Determine the (X, Y) coordinate at the center of the cell enclosing the given text.  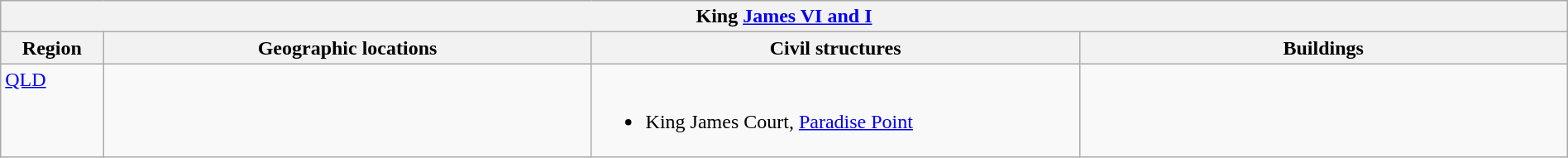
Geographic locations (347, 48)
QLD (52, 111)
King James Court, Paradise Point (835, 111)
Civil structures (835, 48)
Buildings (1323, 48)
King James VI and I (784, 17)
Region (52, 48)
